Provide the (X, Y) coordinate of the cell's center where the given text is located.  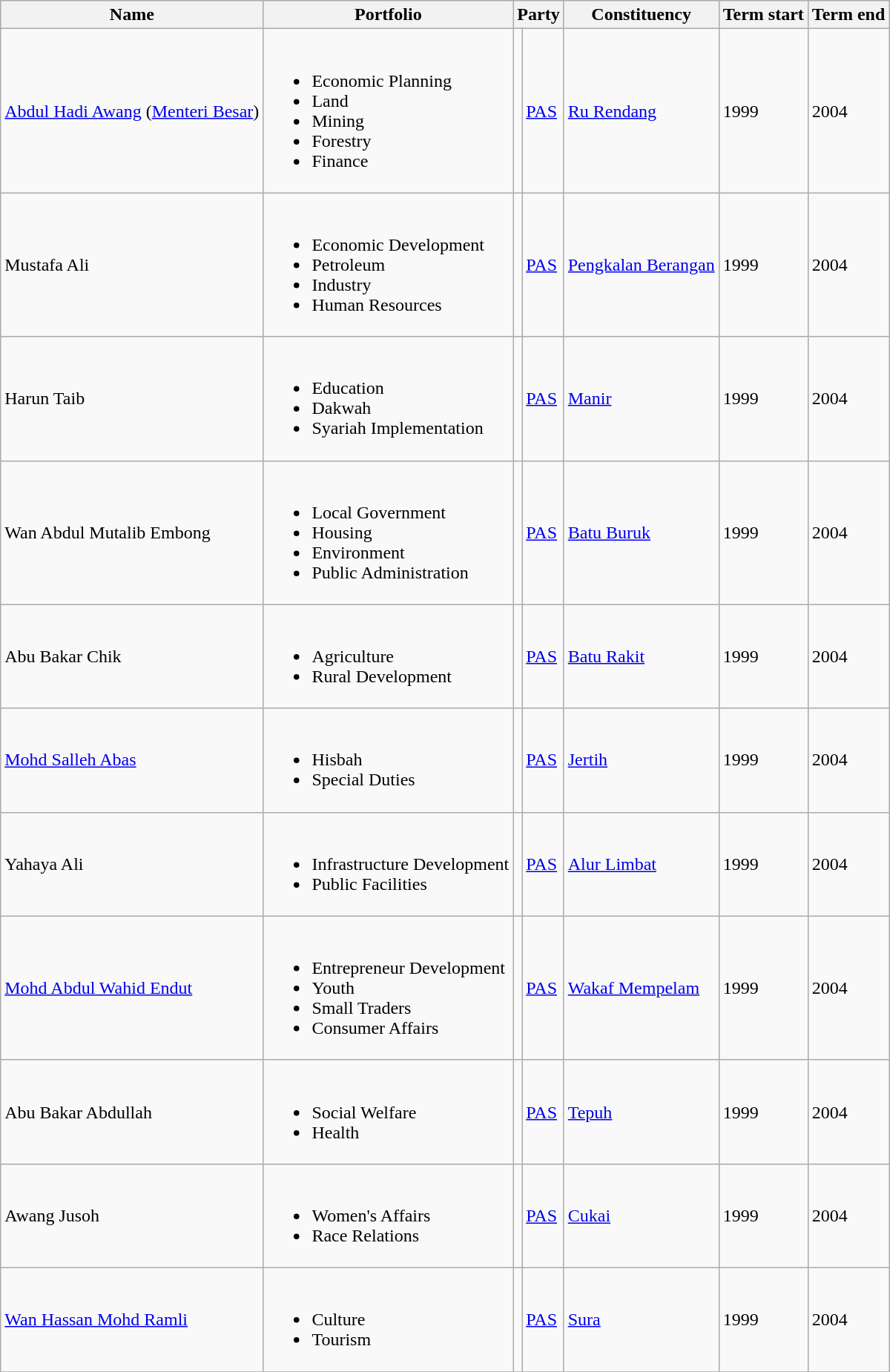
Harun Taib (132, 399)
Ru Rendang (641, 111)
Cukai (641, 1216)
Batu Rakit (641, 656)
Term start (763, 15)
EducationDakwahSyariah Implementation (389, 399)
Alur Limbat (641, 864)
Economic DevelopmentPetroleumIndustryHuman Resources (389, 265)
Women's AffairsRace Relations (389, 1216)
Jertih (641, 760)
Abu Bakar Chik (132, 656)
Yahaya Ali (132, 864)
Manir (641, 399)
Tepuh (641, 1112)
Abdul Hadi Awang (Menteri Besar) (132, 111)
Social WelfareHealth (389, 1112)
HisbahSpecial Duties (389, 760)
Constituency (641, 15)
Mohd Salleh Abas (132, 760)
Term end (848, 15)
Wakaf Mempelam (641, 988)
Pengkalan Berangan (641, 265)
Economic PlanningLandMiningForestryFinance (389, 111)
Entrepreneur DevelopmentYouthSmall TradersConsumer Affairs (389, 988)
Name (132, 15)
AgricultureRural Development (389, 656)
Local GovernmentHousingEnvironmentPublic Administration (389, 532)
Sura (641, 1319)
Mustafa Ali (132, 265)
Awang Jusoh (132, 1216)
Abu Bakar Abdullah (132, 1112)
Wan Abdul Mutalib Embong (132, 532)
Batu Buruk (641, 532)
Mohd Abdul Wahid Endut (132, 988)
Infrastructure DevelopmentPublic Facilities (389, 864)
Party (538, 15)
Wan Hassan Mohd Ramli (132, 1319)
CultureTourism (389, 1319)
Portfolio (389, 15)
